Determine the (x, y) coordinate at the center of the cell enclosing the given text.  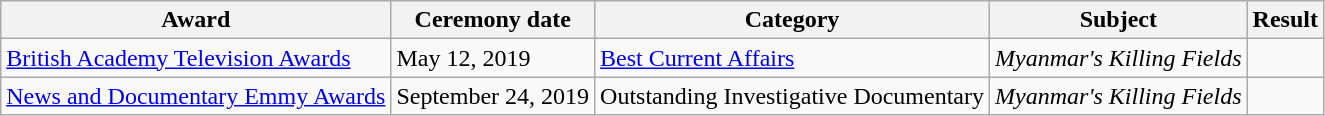
May 12, 2019 (493, 58)
Award (196, 20)
Ceremony date (493, 20)
Best Current Affairs (792, 58)
Subject (1119, 20)
Outstanding Investigative Documentary (792, 96)
News and Documentary Emmy Awards (196, 96)
September 24, 2019 (493, 96)
Result (1285, 20)
Category (792, 20)
British Academy Television Awards (196, 58)
